Provide the [X, Y] coordinate of the cell's center where the given text is located.  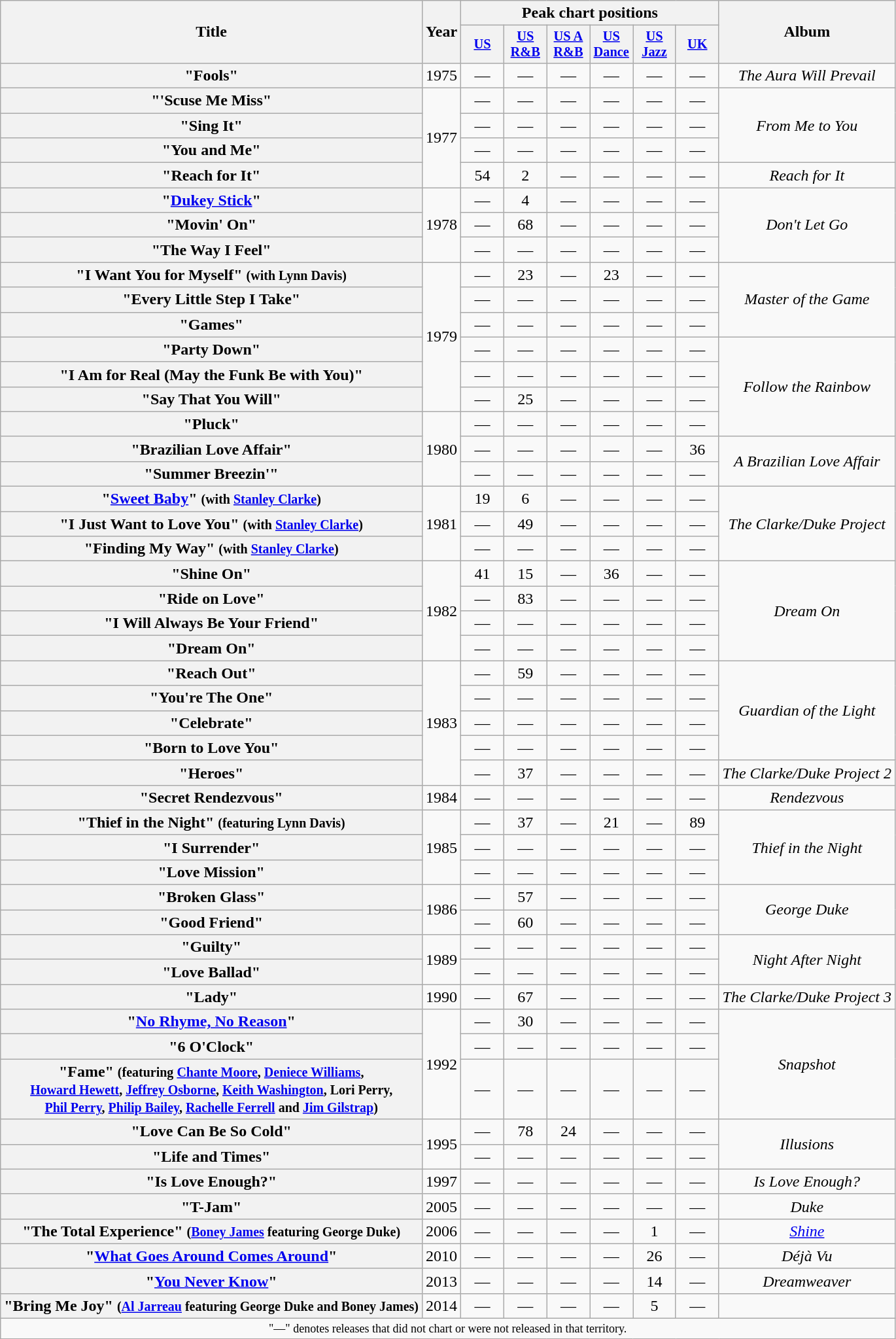
Dream On [807, 611]
Rendezvous [807, 797]
"Life and Times" [212, 1156]
"Is Love Enough?" [212, 1181]
The Clarke/Duke Project 2 [807, 773]
"Summer Breezin'" [212, 474]
"Brazilian Love Affair" [212, 449]
"I Will Always Be Your Friend" [212, 623]
54 [483, 175]
"Games" [212, 324]
"Broken Glass" [212, 897]
Illusions [807, 1144]
1978 [442, 225]
"Love Can Be So Cold" [212, 1132]
1984 [442, 797]
Shine [807, 1231]
"Every Little Step I Take" [212, 300]
Dreamweaver [807, 1281]
83 [525, 599]
1975 [442, 75]
Follow the Rainbow [807, 387]
1986 [442, 910]
US Jazz [655, 44]
"I Surrender" [212, 847]
"Bring Me Joy" (Al Jarreau featuring George Duke and Boney James) [212, 1306]
"Sweet Baby" (with Stanley Clarke) [212, 499]
Master of the Game [807, 300]
"Secret Rendezvous" [212, 797]
"Good Friend" [212, 922]
15 [525, 574]
"Pluck" [212, 424]
1990 [442, 997]
4 [525, 200]
Reach for It [807, 175]
"—" denotes releases that did not chart or were not released in that territory. [448, 1329]
1981 [442, 524]
"Sing It" [212, 126]
57 [525, 897]
"What Goes Around Comes Around" [212, 1256]
Title [212, 32]
26 [655, 1256]
2013 [442, 1281]
1982 [442, 611]
1 [655, 1231]
Night After Night [807, 960]
"Lady" [212, 997]
US Dance [612, 44]
"Movin' On" [212, 225]
Album [807, 32]
Year [442, 32]
"'Scuse Me Miss" [212, 101]
1977 [442, 138]
"Dukey Stick" [212, 200]
"Heroes" [212, 773]
"Guilty" [212, 947]
"Shine On" [212, 574]
Duke [807, 1206]
Guardian of the Light [807, 710]
2005 [442, 1206]
Thief in the Night [807, 847]
"Reach Out" [212, 673]
1985 [442, 847]
25 [525, 399]
"Love Ballad" [212, 972]
Déjà Vu [807, 1256]
"No Rhyme, No Reason" [212, 1022]
"Say That You Will" [212, 399]
14 [655, 1281]
Don't Let Go [807, 225]
The Aura Will Prevail [807, 75]
UK [697, 44]
"Dream On" [212, 648]
From Me to You [807, 126]
George Duke [807, 910]
"Finding My Way" (with Stanley Clarke) [212, 549]
"You're The One" [212, 698]
"Celebrate" [212, 723]
59 [525, 673]
78 [525, 1132]
30 [525, 1022]
60 [525, 922]
89 [697, 822]
"Ride on Love" [212, 599]
"Thief in the Night" (featuring Lynn Davis) [212, 822]
"6 O'Clock" [212, 1047]
1997 [442, 1181]
"Love Mission" [212, 872]
21 [612, 822]
24 [568, 1132]
2006 [442, 1231]
1989 [442, 960]
49 [525, 524]
US A R&B [568, 44]
Is Love Enough? [807, 1181]
68 [525, 225]
"You and Me" [212, 150]
6 [525, 499]
A Brazilian Love Affair [807, 461]
2014 [442, 1306]
"I Am for Real (May the Funk Be with You)" [212, 374]
US R&B [525, 44]
5 [655, 1306]
67 [525, 997]
"Reach for It" [212, 175]
1983 [442, 723]
"Born to Love You" [212, 748]
"I Just Want to Love You" (with Stanley Clarke) [212, 524]
1992 [442, 1064]
"The Total Experience" (Boney James featuring George Duke) [212, 1231]
The Clarke/Duke Project [807, 524]
1995 [442, 1144]
The Clarke/Duke Project 3 [807, 997]
41 [483, 574]
US [483, 44]
"T-Jam" [212, 1206]
19 [483, 499]
Snapshot [807, 1064]
2010 [442, 1256]
1980 [442, 449]
"You Never Know" [212, 1281]
Peak chart positions [590, 13]
2 [525, 175]
"The Way I Feel" [212, 250]
"Party Down" [212, 349]
"I Want You for Myself" (with Lynn Davis) [212, 275]
"Fools" [212, 75]
1979 [442, 337]
